Locate the cell with the specified text and output its [x, y] center coordinate. 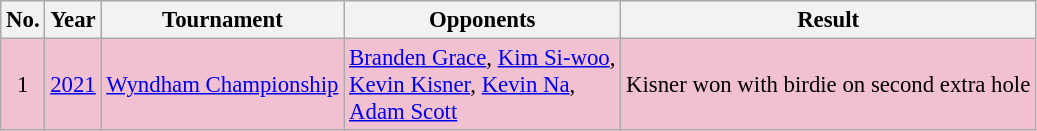
Year [73, 20]
Tournament [222, 20]
Result [828, 20]
Branden Grace, Kim Si-woo, Kevin Kisner, Kevin Na, Adam Scott [482, 85]
Kisner won with birdie on second extra hole [828, 85]
1 [23, 85]
No. [23, 20]
Opponents [482, 20]
Wyndham Championship [222, 85]
2021 [73, 85]
